Provide the (X, Y) coordinate of the cell's center where the given text is located.  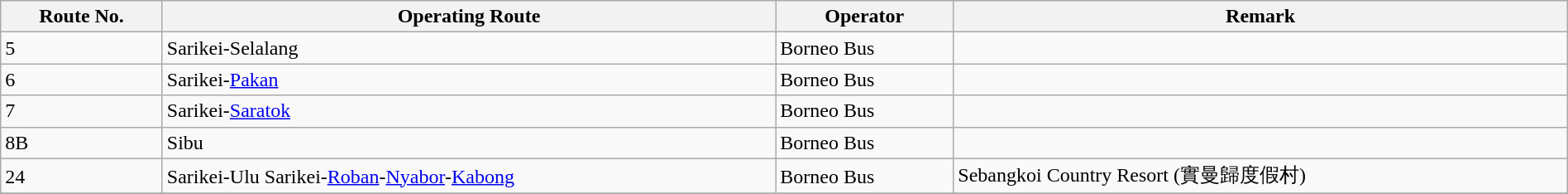
Sibu (468, 143)
7 (82, 111)
5 (82, 48)
6 (82, 80)
Sarikei-Saratok (468, 111)
Sarikei-Selalang (468, 48)
Operating Route (468, 17)
Sarikei-Ulu Sarikei-Roban-Nyabor-Kabong (468, 176)
8B (82, 143)
Route No. (82, 17)
Sebangkoi Country Resort (實曼歸度假村) (1260, 176)
24 (82, 176)
Operator (865, 17)
Remark (1260, 17)
Sarikei-Pakan (468, 80)
